Identify which cell holds the provided text, then report its (x, y) central coordinate. 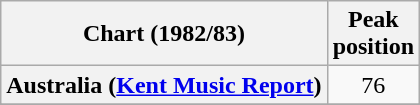
Peakposition (373, 34)
76 (373, 85)
Australia (Kent Music Report) (164, 85)
Chart (1982/83) (164, 34)
